Determine the (X, Y) coordinate at the center of the cell enclosing the given text.  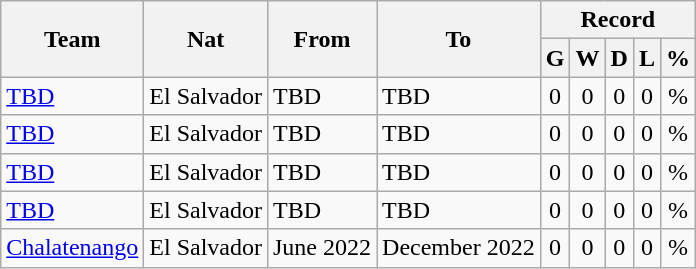
December 2022 (459, 248)
June 2022 (322, 248)
Team (72, 39)
W (588, 58)
Record (618, 20)
G (555, 58)
To (459, 39)
From (322, 39)
L (646, 58)
Nat (206, 39)
Chalatenango (72, 248)
D (619, 58)
